Determine the [x, y] coordinate at the center of the cell enclosing the given text.  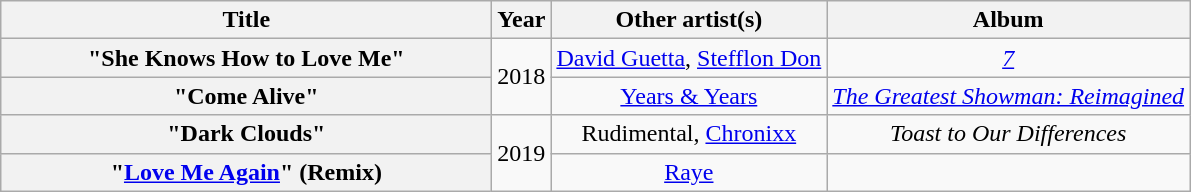
David Guetta, Stefflon Don [689, 58]
"She Knows How to Love Me" [246, 58]
2018 [522, 77]
Toast to Our Differences [1008, 134]
Title [246, 20]
2019 [522, 153]
The Greatest Showman: Reimagined [1008, 96]
Year [522, 20]
Rudimental, Chronixx [689, 134]
"Come Alive" [246, 96]
"Love Me Again" (Remix) [246, 172]
"Dark Clouds" [246, 134]
Other artist(s) [689, 20]
Album [1008, 20]
Raye [689, 172]
7 [1008, 58]
Years & Years [689, 96]
